Return (x, y) of the center of cell containing provided text 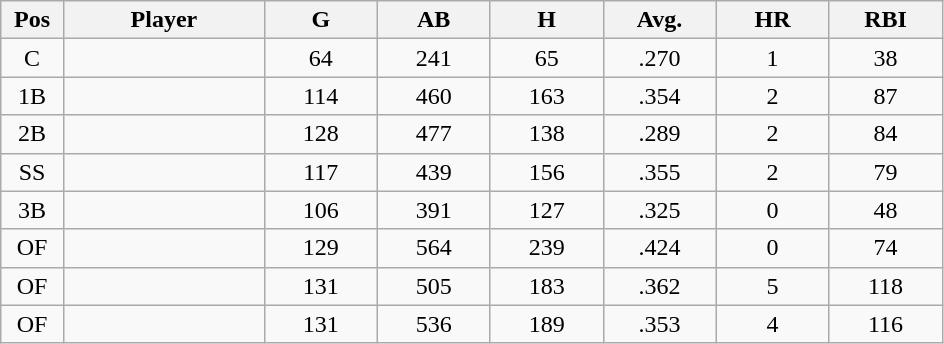
38 (886, 58)
439 (434, 172)
2B (32, 134)
87 (886, 96)
106 (320, 210)
79 (886, 172)
Avg. (660, 20)
Pos (32, 20)
118 (886, 286)
H (546, 20)
116 (886, 324)
127 (546, 210)
391 (434, 210)
128 (320, 134)
.424 (660, 248)
.353 (660, 324)
156 (546, 172)
74 (886, 248)
460 (434, 96)
183 (546, 286)
65 (546, 58)
.355 (660, 172)
505 (434, 286)
.289 (660, 134)
138 (546, 134)
HR (772, 20)
AB (434, 20)
117 (320, 172)
114 (320, 96)
239 (546, 248)
.362 (660, 286)
189 (546, 324)
5 (772, 286)
536 (434, 324)
Player (164, 20)
564 (434, 248)
RBI (886, 20)
163 (546, 96)
1 (772, 58)
.325 (660, 210)
129 (320, 248)
477 (434, 134)
84 (886, 134)
64 (320, 58)
SS (32, 172)
3B (32, 210)
.270 (660, 58)
241 (434, 58)
C (32, 58)
48 (886, 210)
G (320, 20)
1B (32, 96)
.354 (660, 96)
4 (772, 324)
